Return the [X, Y] coordinate for the center point of the cell that contains the specified text.  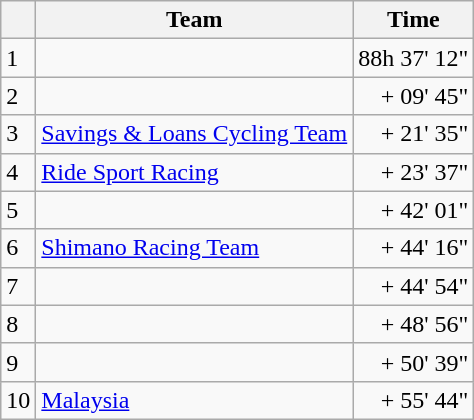
+ 09' 45" [414, 96]
+ 44' 16" [414, 248]
5 [18, 210]
+ 42' 01" [414, 210]
88h 37' 12" [414, 58]
1 [18, 58]
Malaysia [194, 400]
4 [18, 172]
+ 44' 54" [414, 286]
2 [18, 96]
+ 55' 44" [414, 400]
7 [18, 286]
+ 21' 35" [414, 134]
Savings & Loans Cycling Team [194, 134]
+ 48' 56" [414, 324]
8 [18, 324]
9 [18, 362]
Time [414, 20]
Shimano Racing Team [194, 248]
6 [18, 248]
+ 50' 39" [414, 362]
10 [18, 400]
+ 23' 37" [414, 172]
Team [194, 20]
Ride Sport Racing [194, 172]
3 [18, 134]
